Detect which cell encompasses the target text, then output its (x, y) center coordinate. 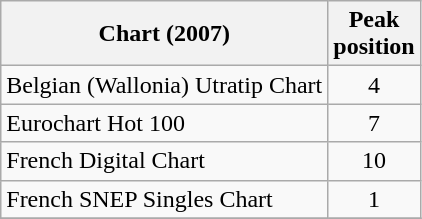
Eurochart Hot 100 (164, 123)
1 (374, 199)
4 (374, 85)
7 (374, 123)
French SNEP Singles Chart (164, 199)
10 (374, 161)
Peakposition (374, 34)
French Digital Chart (164, 161)
Belgian (Wallonia) Utratip Chart (164, 85)
Chart (2007) (164, 34)
